Return the (x, y) coordinate for the center point of the cell that contains the specified text.  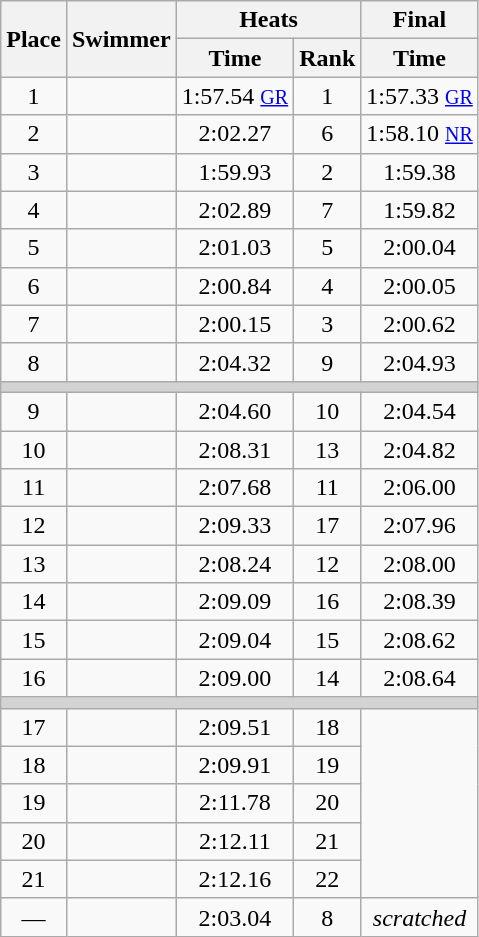
1:58.10 NR (420, 134)
2:12.11 (235, 841)
2:12.16 (235, 879)
2:09.51 (235, 727)
2:07.68 (235, 488)
2:00.05 (420, 286)
2:09.00 (235, 678)
2:08.00 (420, 564)
2:09.09 (235, 602)
2:03.04 (235, 917)
2:04.93 (420, 362)
2:04.32 (235, 362)
Final (420, 20)
2:09.04 (235, 640)
scratched (420, 917)
2:00.04 (420, 248)
1:57.54 GR (235, 96)
2:06.00 (420, 488)
— (34, 917)
2:09.91 (235, 765)
22 (328, 879)
2:08.24 (235, 564)
2:11.78 (235, 803)
Heats (268, 20)
2:04.82 (420, 449)
1:59.82 (420, 210)
2:01.03 (235, 248)
Rank (328, 58)
1:59.93 (235, 172)
2:02.27 (235, 134)
2:09.33 (235, 526)
2:07.96 (420, 526)
1:59.38 (420, 172)
2:08.62 (420, 640)
Place (34, 39)
2:00.62 (420, 324)
2:04.60 (235, 411)
2:08.31 (235, 449)
1:57.33 GR (420, 96)
2:08.64 (420, 678)
Swimmer (121, 39)
2:00.84 (235, 286)
2:04.54 (420, 411)
2:02.89 (235, 210)
2:08.39 (420, 602)
2:00.15 (235, 324)
